Locate the cell with the specified text and output its [x, y] center coordinate. 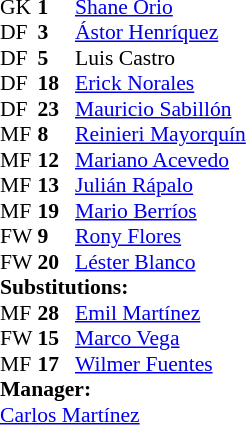
Mario Berríos [160, 211]
20 [57, 262]
19 [57, 211]
Ástor Henríquez [160, 33]
Julián Rápalo [160, 185]
Manager: [123, 389]
Substitutions: [123, 287]
12 [57, 160]
Rony Flores [160, 237]
Marco Vega [160, 339]
28 [57, 313]
18 [57, 83]
Luis Castro [160, 58]
Emil Martínez [160, 313]
Reinieri Mayorquín [160, 135]
3 [57, 33]
5 [57, 58]
Mariano Acevedo [160, 160]
15 [57, 339]
8 [57, 135]
23 [57, 109]
9 [57, 237]
17 [57, 364]
Léster Blanco [160, 262]
Wilmer Fuentes [160, 364]
13 [57, 185]
Mauricio Sabillón [160, 109]
Erick Norales [160, 83]
